Identify which cell holds the provided text, then report its [x, y] central coordinate. 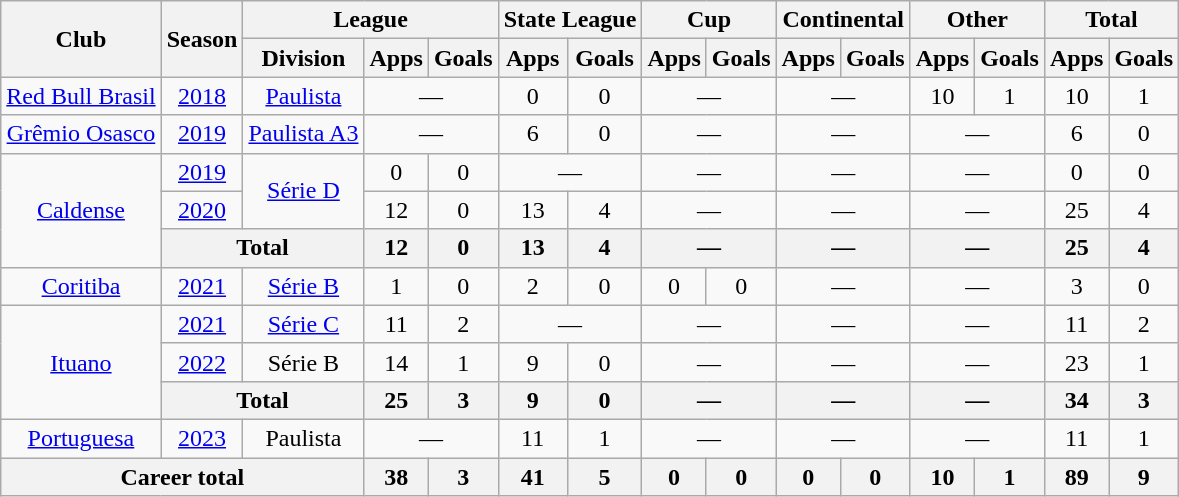
34 [1076, 400]
Ituano [81, 362]
41 [532, 477]
38 [396, 477]
2020 [202, 210]
Paulista A3 [304, 134]
Portuguesa [81, 438]
League [370, 20]
89 [1076, 477]
Club [81, 39]
Other [977, 20]
Cup [709, 20]
Career total [182, 477]
Division [304, 58]
2023 [202, 438]
14 [396, 362]
State League [570, 20]
Caldense [81, 210]
23 [1076, 362]
Série C [304, 324]
2022 [202, 362]
5 [604, 477]
Coritiba [81, 286]
Continental [843, 20]
Red Bull Brasil [81, 96]
Grêmio Osasco [81, 134]
2018 [202, 96]
Season [202, 39]
Série D [304, 191]
